Identify which cell holds the provided text, then report its (x, y) central coordinate. 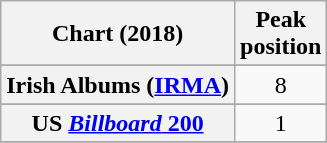
Peakposition (281, 34)
US Billboard 200 (118, 123)
1 (281, 123)
Irish Albums (IRMA) (118, 85)
8 (281, 85)
Chart (2018) (118, 34)
